Determine the [x, y] coordinate at the center of the cell enclosing the given text.  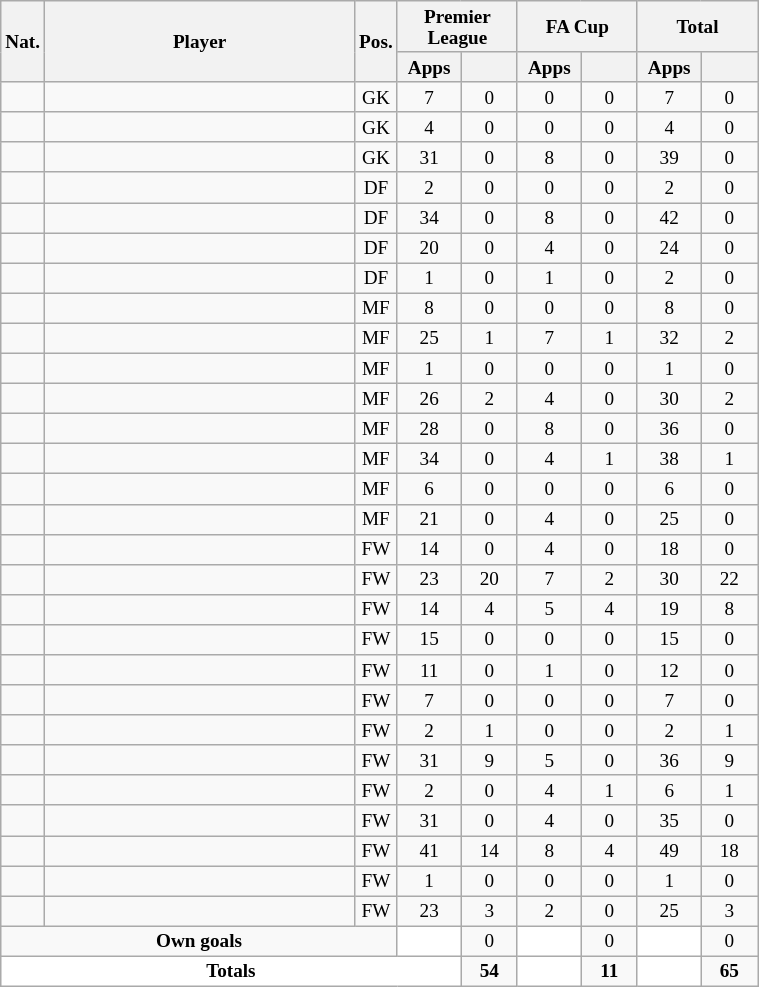
35 [669, 820]
Pos. [376, 42]
65 [730, 971]
22 [730, 579]
Own goals [200, 941]
38 [669, 459]
Nat. [23, 42]
41 [429, 850]
49 [669, 850]
21 [429, 519]
26 [429, 398]
39 [669, 157]
28 [429, 428]
24 [669, 248]
42 [669, 217]
Premier League [457, 26]
Totals [231, 971]
Total [697, 26]
32 [669, 338]
12 [669, 669]
54 [489, 971]
FA Cup [577, 26]
Player [200, 42]
19 [669, 609]
